Determine the [x, y] coordinate at the center of the cell enclosing the given text.  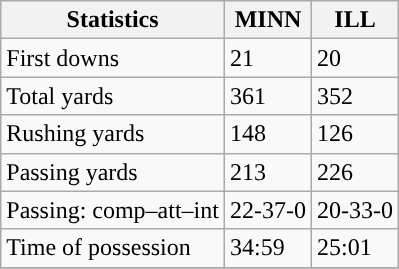
Statistics [113, 20]
148 [268, 134]
MINN [268, 20]
34:59 [268, 248]
25:01 [356, 248]
Total yards [113, 96]
ILL [356, 20]
361 [268, 96]
226 [356, 172]
Passing yards [113, 172]
First downs [113, 58]
Passing: comp–att–int [113, 210]
Time of possession [113, 248]
20 [356, 58]
Rushing yards [113, 134]
22-37-0 [268, 210]
352 [356, 96]
213 [268, 172]
126 [356, 134]
20-33-0 [356, 210]
21 [268, 58]
